Pinpoint the cell where the given text exists, returning its (x, y) midpoint coordinate. 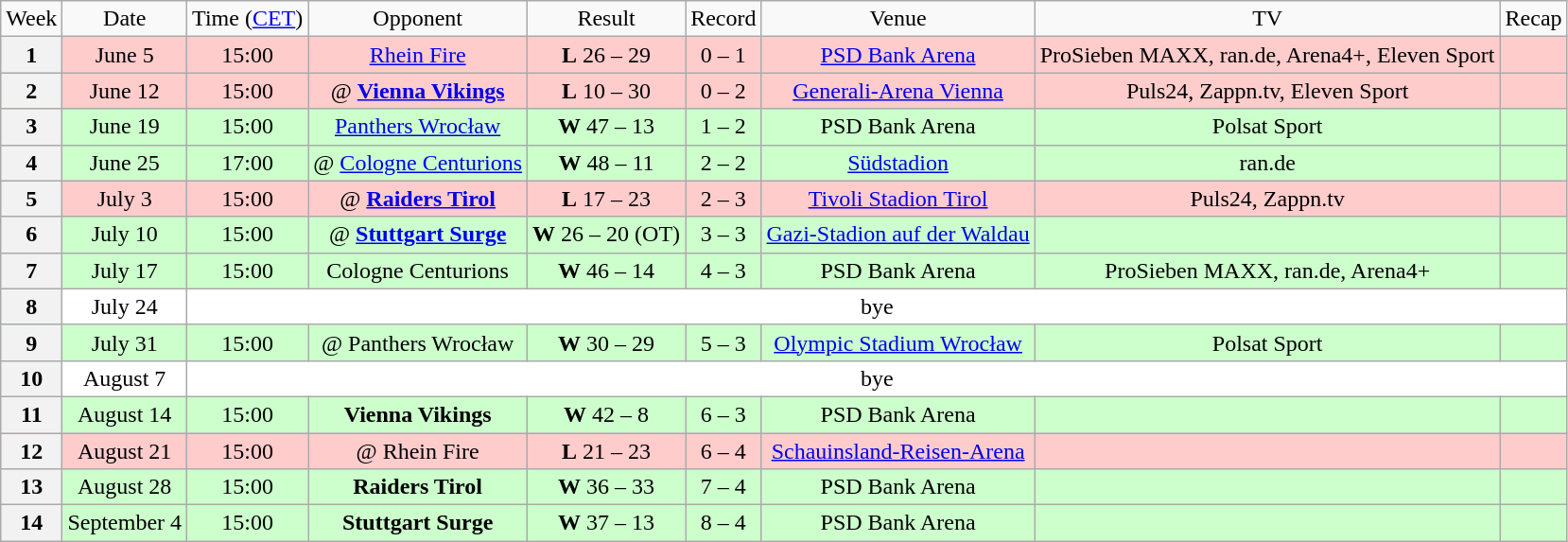
9 (32, 342)
@ Stuttgart Surge (418, 235)
Date (125, 19)
5 (32, 199)
Cologne Centurions (418, 271)
Panthers Wrocław (418, 127)
W 37 – 13 (607, 523)
ran.de (1267, 163)
6 – 4 (723, 451)
June 12 (125, 91)
11 (32, 414)
Gazi-Stadion auf der Waldau (898, 235)
Venue (898, 19)
@ Rhein Fire (418, 451)
W 42 – 8 (607, 414)
2 (32, 91)
2 – 2 (723, 163)
7 – 4 (723, 487)
L 21 – 23 (607, 451)
13 (32, 487)
12 (32, 451)
2 – 3 (723, 199)
L 17 – 23 (607, 199)
July 10 (125, 235)
3 – 3 (723, 235)
Result (607, 19)
4 (32, 163)
Time (CET) (248, 19)
Schauinsland-Reisen-Arena (898, 451)
Raiders Tirol (418, 487)
TV (1267, 19)
Puls24, Zappn.tv (1267, 199)
8 – 4 (723, 523)
L 10 – 30 (607, 91)
4 – 3 (723, 271)
Week (32, 19)
June 25 (125, 163)
ProSieben MAXX, ran.de, Arena4+ (1267, 271)
Puls24, Zappn.tv, Eleven Sport (1267, 91)
ProSieben MAXX, ran.de, Arena4+, Eleven Sport (1267, 55)
6 – 3 (723, 414)
August 14 (125, 414)
July 17 (125, 271)
W 47 – 13 (607, 127)
1 (32, 55)
17:00 (248, 163)
@ Panthers Wrocław (418, 342)
Generali-Arena Vienna (898, 91)
@ Cologne Centurions (418, 163)
14 (32, 523)
Olympic Stadium Wrocław (898, 342)
Opponent (418, 19)
7 (32, 271)
Stuttgart Surge (418, 523)
@ Vienna Vikings (418, 91)
August 21 (125, 451)
L 26 – 29 (607, 55)
July 31 (125, 342)
10 (32, 378)
Record (723, 19)
W 48 – 11 (607, 163)
June 19 (125, 127)
3 (32, 127)
Tivoli Stadion Tirol (898, 199)
5 – 3 (723, 342)
@ Raiders Tirol (418, 199)
Vienna Vikings (418, 414)
June 5 (125, 55)
Südstadion (898, 163)
Recap (1534, 19)
6 (32, 235)
September 4 (125, 523)
August 28 (125, 487)
8 (32, 306)
W 36 – 33 (607, 487)
0 – 1 (723, 55)
1 – 2 (723, 127)
July 24 (125, 306)
W 30 – 29 (607, 342)
W 26 – 20 (OT) (607, 235)
August 7 (125, 378)
July 3 (125, 199)
W 46 – 14 (607, 271)
Rhein Fire (418, 55)
0 – 2 (723, 91)
